Provide the (x, y) coordinate of the cell's center where the given text is located.  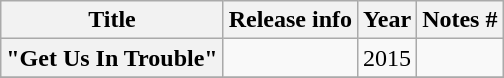
Title (112, 20)
"Get Us In Trouble" (112, 58)
Notes # (460, 20)
2015 (388, 58)
Year (388, 20)
Release info (290, 20)
